Identify which cell holds the provided text, then report its (X, Y) central coordinate. 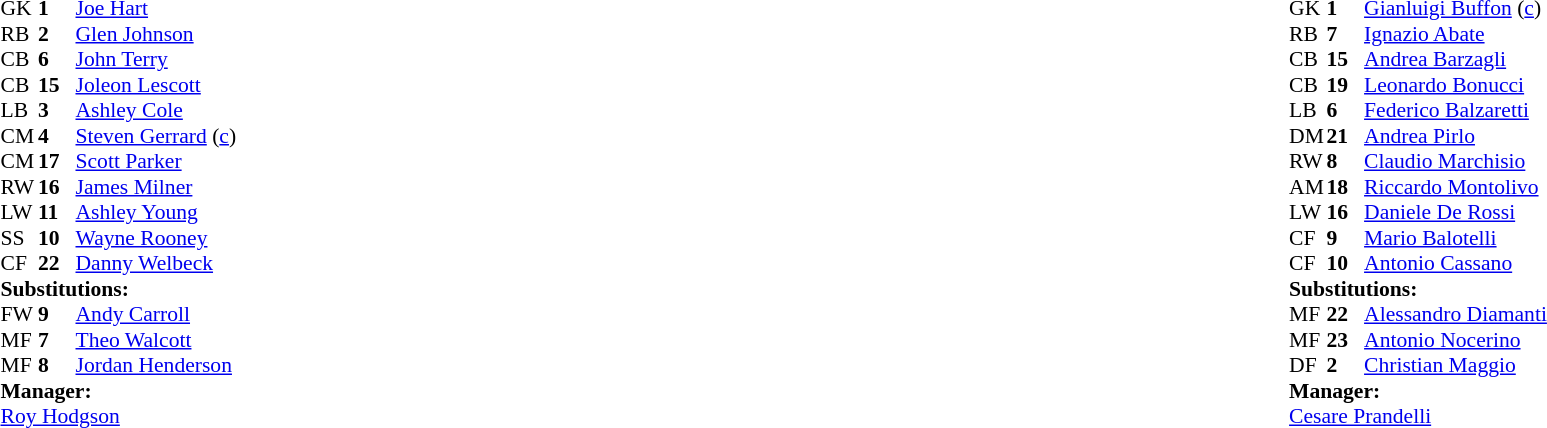
11 (57, 213)
Jordan Henderson (156, 365)
Mario Balotelli (1456, 238)
DF (1308, 365)
John Terry (156, 59)
James Milner (156, 187)
DM (1308, 136)
18 (1346, 187)
Ignazio Abate (1456, 34)
AM (1308, 187)
Wayne Rooney (156, 238)
Steven Gerrard (c) (156, 136)
Andy Carroll (156, 315)
17 (57, 161)
Federico Balzaretti (1456, 111)
Leonardo Bonucci (1456, 85)
Claudio Marchisio (1456, 161)
21 (1346, 136)
Antonio Nocerino (1456, 340)
Riccardo Montolivo (1456, 187)
Daniele De Rossi (1456, 213)
Ashley Young (156, 213)
Scott Parker (156, 161)
Glen Johnson (156, 34)
Ashley Cole (156, 111)
FW (19, 315)
3 (57, 111)
Joleon Lescott (156, 85)
Christian Maggio (1456, 365)
Theo Walcott (156, 340)
Andrea Barzagli (1456, 59)
Antonio Cassano (1456, 263)
4 (57, 136)
19 (1346, 85)
SS (19, 238)
Alessandro Diamanti (1456, 315)
23 (1346, 340)
Andrea Pirlo (1456, 136)
Danny Welbeck (156, 263)
